Scan for the cell matching the given text and deliver its [X, Y] coordinate at center. 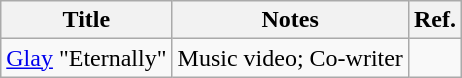
Notes [290, 20]
Music video; Co-writer [290, 58]
Glay "Eternally" [86, 58]
Ref. [434, 20]
Title [86, 20]
